Locate the cell with the specified text and output its [x, y] center coordinate. 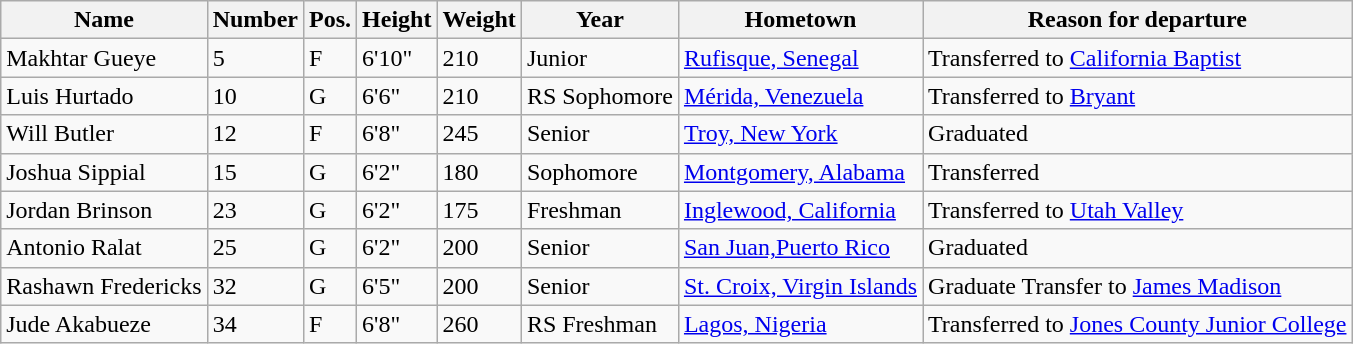
32 [255, 286]
6'5" [397, 286]
Montgomery, Alabama [800, 172]
23 [255, 210]
25 [255, 248]
15 [255, 172]
6'10" [397, 58]
Sophomore [600, 172]
Name [104, 20]
Transferred [1138, 172]
6'6" [397, 96]
Mérida, Venezuela [800, 96]
180 [479, 172]
Antonio Ralat [104, 248]
RS Freshman [600, 324]
Joshua Sippial [104, 172]
Transferred to Utah Valley [1138, 210]
Rufisque, Senegal [800, 58]
10 [255, 96]
Pos. [330, 20]
260 [479, 324]
Number [255, 20]
Graduate Transfer to James Madison [1138, 286]
Weight [479, 20]
175 [479, 210]
Transferred to Bryant [1138, 96]
34 [255, 324]
Will Butler [104, 134]
Transferred to Jones County Junior College [1138, 324]
5 [255, 58]
Year [600, 20]
San Juan,Puerto Rico [800, 248]
RS Sophomore [600, 96]
12 [255, 134]
Luis Hurtado [104, 96]
Troy, New York [800, 134]
Lagos, Nigeria [800, 324]
Height [397, 20]
Hometown [800, 20]
Transferred to California Baptist [1138, 58]
Junior [600, 58]
Reason for departure [1138, 20]
Rashawn Fredericks [104, 286]
Inglewood, California [800, 210]
St. Croix, Virgin Islands [800, 286]
245 [479, 134]
Freshman [600, 210]
Makhtar Gueye [104, 58]
Jude Akabueze [104, 324]
Jordan Brinson [104, 210]
